Locate the cell with the specified text and output its [x, y] center coordinate. 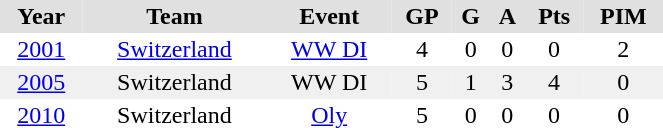
2 [623, 50]
Pts [554, 16]
PIM [623, 16]
2001 [41, 50]
1 [471, 82]
A [508, 16]
Year [41, 16]
2005 [41, 82]
3 [508, 82]
GP [422, 16]
G [471, 16]
5 [422, 82]
Event [328, 16]
Team [174, 16]
